Return the [x, y] coordinate for the center point of the cell that contains the specified text.  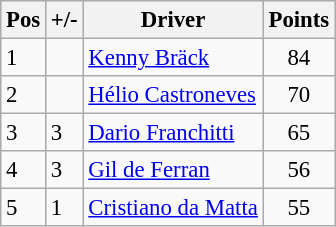
Gil de Ferran [173, 170]
+/- [65, 20]
Dario Franchitti [173, 133]
Pos [24, 20]
55 [298, 208]
5 [24, 208]
Cristiano da Matta [173, 208]
84 [298, 58]
2 [24, 95]
56 [298, 170]
70 [298, 95]
65 [298, 133]
Driver [173, 20]
Hélio Castroneves [173, 95]
4 [24, 170]
Points [298, 20]
Kenny Bräck [173, 58]
